Capture the cell that displays the provided text and extract its [X, Y] central coordinate. 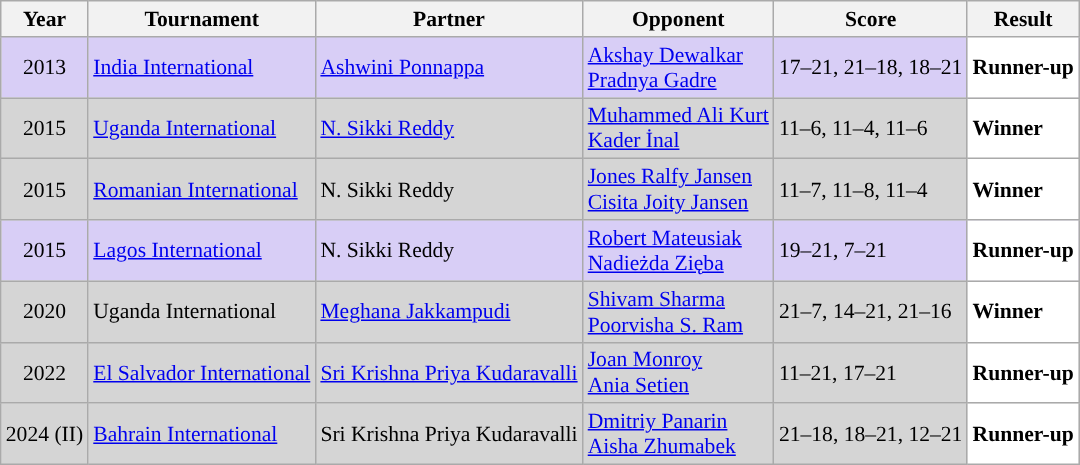
Bahrain International [202, 434]
Akshay Dewalkar Pradnya Gadre [678, 68]
21–18, 18–21, 12–21 [871, 434]
Result [1022, 19]
21–7, 14–21, 21–16 [871, 312]
Ashwini Ponnappa [448, 68]
Jones Ralfy Jansen Cisita Joity Jansen [678, 190]
Year [44, 19]
India International [202, 68]
Tournament [202, 19]
Romanian International [202, 190]
11–6, 11–4, 11–6 [871, 128]
Dmitriy Panarin Aisha Zhumabek [678, 434]
2024 (II) [44, 434]
Muhammed Ali Kurt Kader İnal [678, 128]
19–21, 7–21 [871, 250]
2020 [44, 312]
Joan Monroy Ania Setien [678, 372]
Score [871, 19]
Partner [448, 19]
2022 [44, 372]
Meghana Jakkampudi [448, 312]
11–7, 11–8, 11–4 [871, 190]
Lagos International [202, 250]
2013 [44, 68]
Robert Mateusiak Nadieżda Zięba [678, 250]
17–21, 21–18, 18–21 [871, 68]
11–21, 17–21 [871, 372]
El Salvador International [202, 372]
Shivam Sharma Poorvisha S. Ram [678, 312]
Opponent [678, 19]
